For the text-containing cell, return its midpoint in (X, Y) coordinate format. 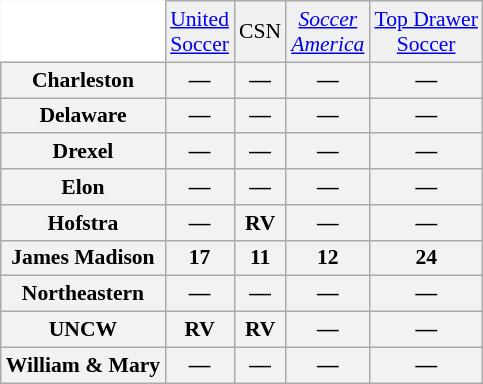
UNCW (83, 330)
Northeastern (83, 294)
11 (260, 258)
12 (328, 258)
Charleston (83, 80)
Delaware (83, 116)
Elon (83, 187)
James Madison (83, 258)
17 (200, 258)
UnitedSoccer (200, 32)
Top DrawerSoccer (426, 32)
Hofstra (83, 223)
William & Mary (83, 365)
Drexel (83, 152)
SoccerAmerica (328, 32)
24 (426, 258)
CSN (260, 32)
